Return (x, y) of the center of cell containing provided text 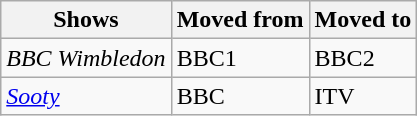
Moved from (240, 20)
Shows (86, 20)
BBC1 (240, 58)
Moved to (363, 20)
BBC2 (363, 58)
BBC Wimbledon (86, 58)
Sooty (86, 96)
BBC (240, 96)
ITV (363, 96)
